From the cell containing the given text, extract its center point as [x, y] coordinate. 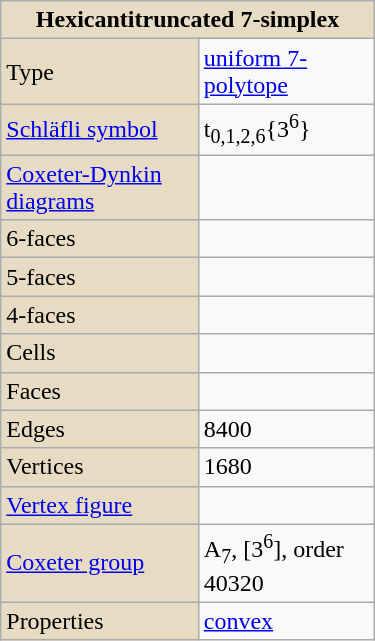
Vertices [100, 467]
4-faces [100, 315]
uniform 7-polytope [286, 72]
Vertex figure [100, 505]
Faces [100, 391]
6-faces [100, 239]
convex [286, 621]
8400 [286, 429]
Cells [100, 353]
Coxeter group [100, 563]
1680 [286, 467]
Type [100, 72]
t0,1,2,6{36} [286, 130]
5-faces [100, 277]
Schläfli symbol [100, 130]
A7, [36], order 40320 [286, 563]
Edges [100, 429]
Properties [100, 621]
Coxeter-Dynkin diagrams [100, 188]
Hexicantitruncated 7-simplex [188, 20]
